Scan for the cell matching the given text and deliver its [x, y] coordinate at center. 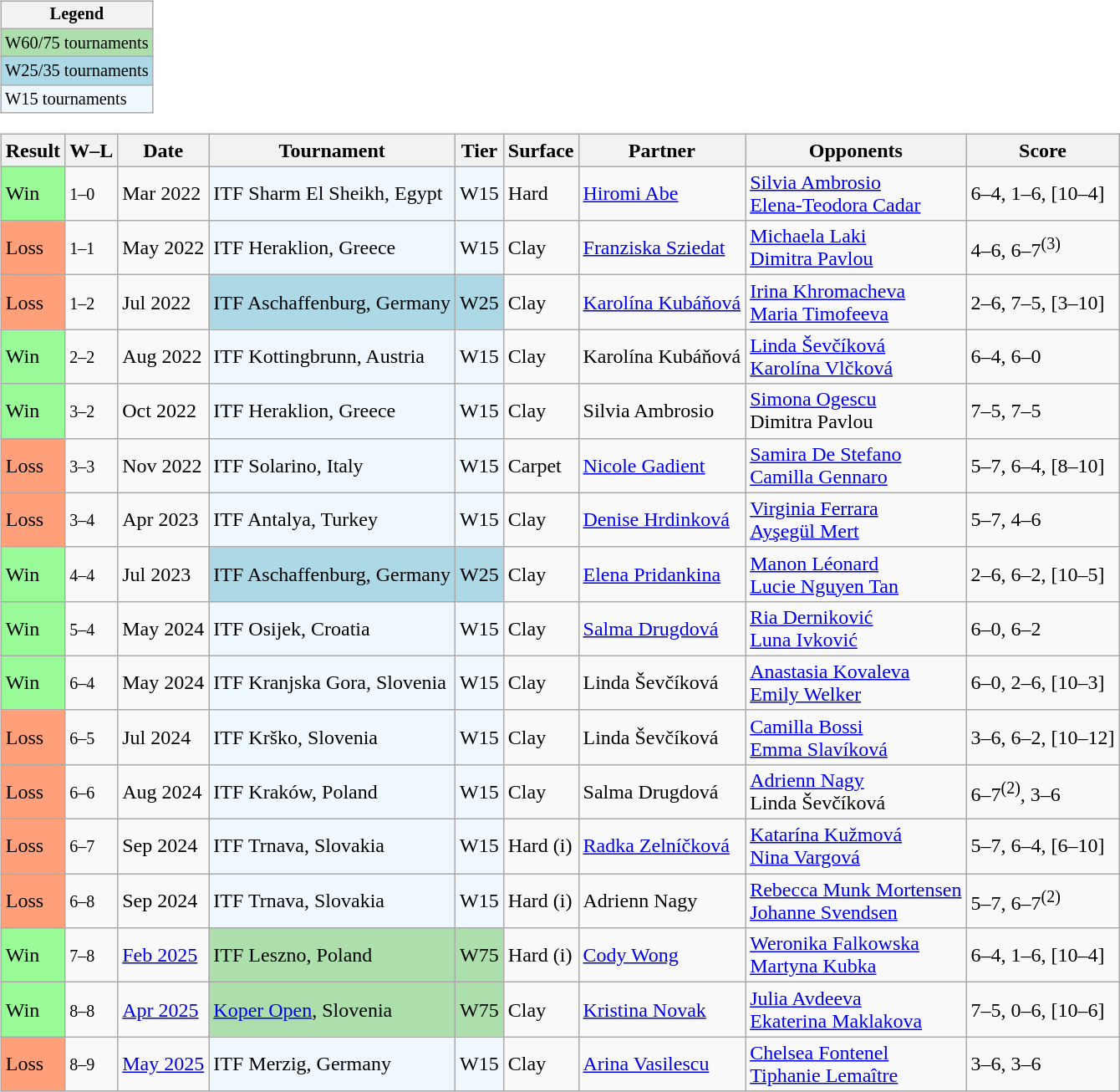
ITF Merzig, Germany [333, 1064]
7–5, 7–5 [1043, 411]
Jul 2024 [164, 737]
Surface [541, 151]
May 2022 [164, 247]
7–8 [92, 955]
Apr 2023 [164, 520]
Date [164, 151]
Oct 2022 [164, 411]
Mar 2022 [164, 194]
3–4 [92, 520]
Silvia Ambrosio Elena-Teodora Cadar [856, 194]
ITF Kraków, Poland [333, 793]
Cody Wong [662, 955]
Nicole Gadient [662, 465]
5–7, 4–6 [1043, 520]
8–9 [92, 1064]
6–7(2), 3–6 [1043, 793]
Simona Ogescu Dimitra Pavlou [856, 411]
Irina Khromacheva Maria Timofeeva [856, 303]
7–5, 0–6, [10–6] [1043, 1010]
Anastasia Kovaleva Emily Welker [856, 682]
Adrienn Nagy Linda Ševčíková [856, 793]
Arina Vasilescu [662, 1064]
Tournament [333, 151]
ITF Kottingbrunn, Austria [333, 356]
1–1 [92, 247]
6–0, 2–6, [10–3] [1043, 682]
2–6, 7–5, [3–10] [1043, 303]
Radka Zelníčková [662, 846]
Weronika Falkowska Martyna Kubka [856, 955]
Rebecca Munk Mortensen Johanne Svendsen [856, 901]
8–8 [92, 1010]
W–L [92, 151]
Nov 2022 [164, 465]
ITF Leszno, Poland [333, 955]
W15 tournaments [77, 100]
Franziska Sziedat [662, 247]
Katarína Kužmová Nina Vargová [856, 846]
5–4 [92, 629]
Aug 2022 [164, 356]
3–3 [92, 465]
Apr 2025 [164, 1010]
Manon Léonard Lucie Nguyen Tan [856, 574]
ITF Solarino, Italy [333, 465]
Julia Avdeeva Ekaterina Maklakova [856, 1010]
3–6, 6–2, [10–12] [1043, 737]
Score [1043, 151]
ITF Sharm El Sheikh, Egypt [333, 194]
W25/35 tournaments [77, 71]
Result [33, 151]
Silvia Ambrosio [662, 411]
Partner [662, 151]
W60/75 tournaments [77, 43]
4–4 [92, 574]
3–2 [92, 411]
1–2 [92, 303]
6–4, 6–0 [1043, 356]
3–6, 3–6 [1043, 1064]
6–8 [92, 901]
6–0, 6–2 [1043, 629]
2–6, 6–2, [10–5] [1043, 574]
5–7, 6–4, [8–10] [1043, 465]
Aug 2024 [164, 793]
Samira De Stefano Camilla Gennaro [856, 465]
Hard [541, 194]
Ria Derniković Luna Ivković [856, 629]
ITF Antalya, Turkey [333, 520]
Chelsea Fontenel Tiphanie Lemaître [856, 1064]
Legend [77, 15]
Tier [480, 151]
4–6, 6–7(3) [1043, 247]
Elena Pridankina [662, 574]
Kristina Novak [662, 1010]
6–5 [92, 737]
Linda Ševčíková Karolína Vlčková [856, 356]
6–7 [92, 846]
Virginia Ferrara Ayşegül Mert [856, 520]
5–7, 6–4, [6–10] [1043, 846]
Adrienn Nagy [662, 901]
Hiromi Abe [662, 194]
6–6 [92, 793]
6–4 [92, 682]
Opponents [856, 151]
ITF Krško, Slovenia [333, 737]
Denise Hrdinková [662, 520]
ITF Osijek, Croatia [333, 629]
ITF Kranjska Gora, Slovenia [333, 682]
Michaela Laki Dimitra Pavlou [856, 247]
Camilla Bossi Emma Slavíková [856, 737]
May 2025 [164, 1064]
1–0 [92, 194]
Jul 2023 [164, 574]
5–7, 6–7(2) [1043, 901]
Jul 2022 [164, 303]
Carpet [541, 465]
Feb 2025 [164, 955]
Koper Open, Slovenia [333, 1010]
2–2 [92, 356]
